Return [X, Y] of the center of cell containing provided text 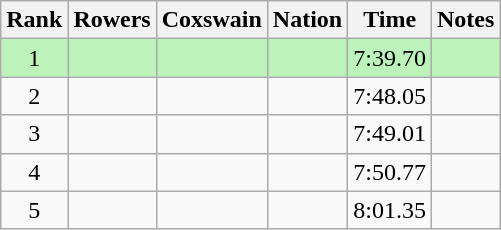
8:01.35 [390, 210]
Nation [307, 20]
7:49.01 [390, 134]
Notes [465, 20]
7:50.77 [390, 172]
Coxswain [212, 20]
Rank [34, 20]
7:48.05 [390, 96]
7:39.70 [390, 58]
3 [34, 134]
Rowers [112, 20]
5 [34, 210]
4 [34, 172]
1 [34, 58]
Time [390, 20]
2 [34, 96]
